Return the (X, Y) coordinate for the center point of the cell that contains the specified text.  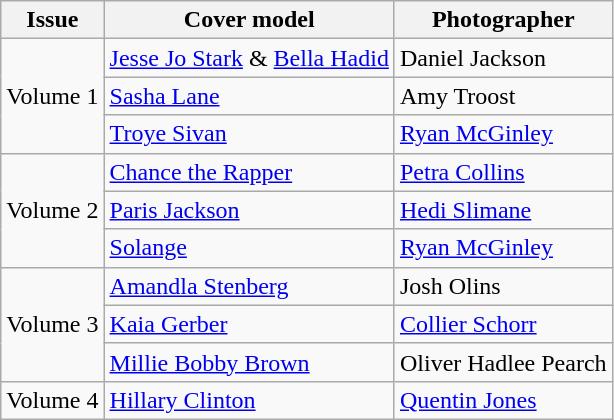
Quentin Jones (503, 400)
Sasha Lane (249, 96)
Volume 2 (52, 210)
Volume 4 (52, 400)
Petra Collins (503, 172)
Paris Jackson (249, 210)
Oliver Hadlee Pearch (503, 362)
Josh Olins (503, 286)
Amy Troost (503, 96)
Chance the Rapper (249, 172)
Hedi Slimane (503, 210)
Issue (52, 20)
Hillary Clinton (249, 400)
Troye Sivan (249, 134)
Collier Schorr (503, 324)
Jesse Jo Stark & Bella Hadid (249, 58)
Cover model (249, 20)
Amandla Stenberg (249, 286)
Millie Bobby Brown (249, 362)
Kaia Gerber (249, 324)
Volume 1 (52, 96)
Volume 3 (52, 324)
Photographer (503, 20)
Solange (249, 248)
Daniel Jackson (503, 58)
